Find where the given text appears and provide that cell's center as (x, y) coordinate. 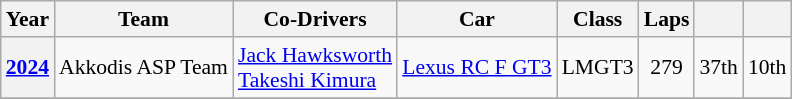
Jack Hawksworth Takeshi Kimura (315, 68)
2024 (28, 68)
Lexus RC F GT3 (476, 68)
Co-Drivers (315, 19)
279 (667, 68)
Car (476, 19)
LMGT3 (598, 68)
10th (768, 68)
Laps (667, 19)
Class (598, 19)
Team (144, 19)
Akkodis ASP Team (144, 68)
37th (718, 68)
Year (28, 19)
